Detect which cell encompasses the target text, then output its (X, Y) center coordinate. 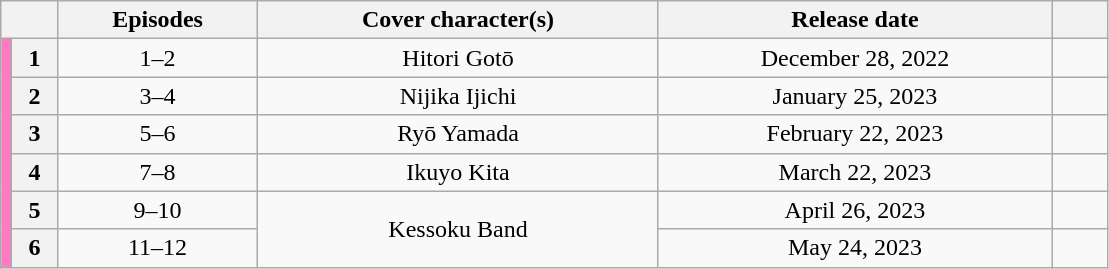
February 22, 2023 (854, 134)
Ikuyo Kita (458, 172)
Release date (854, 20)
Hitori Gotō (458, 58)
2 (34, 96)
Kessoku Band (458, 229)
5 (34, 210)
1 (34, 58)
6 (34, 248)
April 26, 2023 (854, 210)
March 22, 2023 (854, 172)
Cover character(s) (458, 20)
9–10 (158, 210)
3–4 (158, 96)
Episodes (158, 20)
7–8 (158, 172)
3 (34, 134)
5–6 (158, 134)
January 25, 2023 (854, 96)
1–2 (158, 58)
4 (34, 172)
11–12 (158, 248)
May 24, 2023 (854, 248)
December 28, 2022 (854, 58)
Nijika Ijichi (458, 96)
Ryō Yamada (458, 134)
